From the cell containing the given text, extract its center point as [X, Y] coordinate. 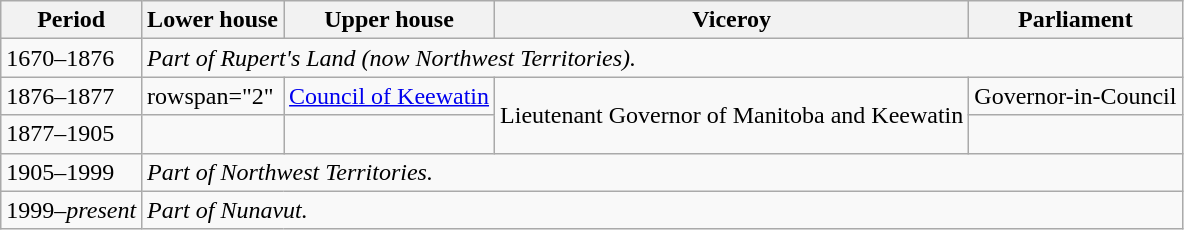
Governor-in-Council [1076, 96]
Viceroy [732, 20]
Council of Keewatin [390, 96]
1876–1877 [72, 96]
1877–1905 [72, 134]
Parliament [1076, 20]
1999–present [72, 210]
Part of Northwest Territories. [662, 172]
Lower house [213, 20]
Period [72, 20]
1670–1876 [72, 58]
Part of Nunavut. [662, 210]
1905–1999 [72, 172]
Part of Rupert's Land (now Northwest Territories). [662, 58]
Lieutenant Governor of Manitoba and Keewatin [732, 115]
rowspan="2" [213, 96]
Upper house [390, 20]
